Return the [x, y] coordinate for the center point of the cell that contains the specified text.  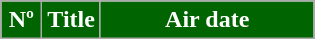
Title [72, 20]
Air date [207, 20]
Nº [22, 20]
